Identify which cell holds the provided text, then report its [X, Y] central coordinate. 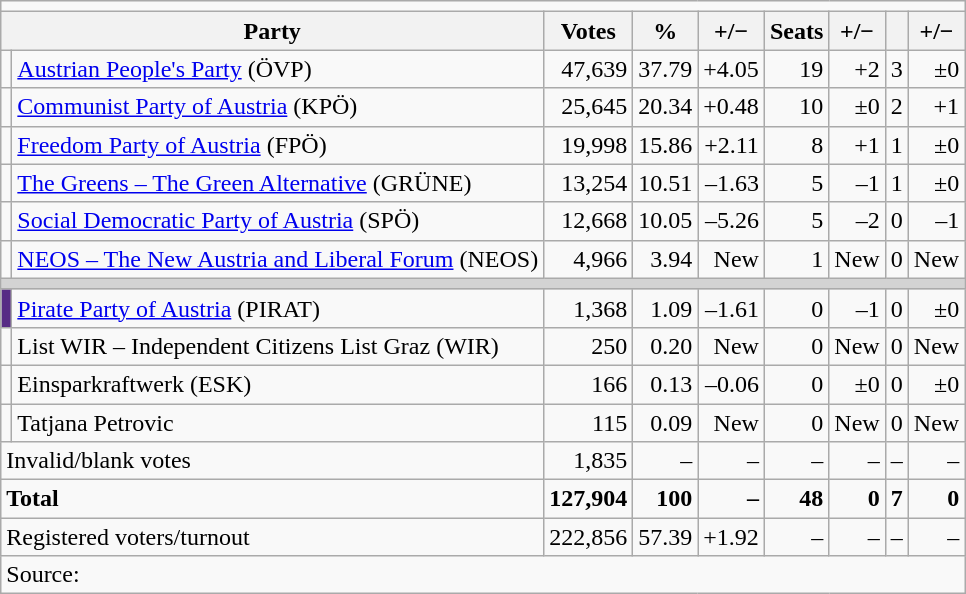
166 [588, 384]
0.13 [666, 384]
1.09 [666, 308]
48 [796, 499]
–1.61 [732, 308]
3.94 [666, 259]
15.86 [666, 145]
7 [896, 499]
10 [796, 107]
+1.92 [732, 537]
13,254 [588, 183]
1,835 [588, 461]
250 [588, 346]
Party [272, 31]
100 [666, 499]
19,998 [588, 145]
Registered voters/turnout [272, 537]
10.05 [666, 221]
+2 [857, 69]
Einsparkraftwerk (ESK) [278, 384]
+2.11 [732, 145]
–5.26 [732, 221]
NEOS – The New Austria and Liberal Forum (NEOS) [278, 259]
Communist Party of Austria (KPÖ) [278, 107]
8 [796, 145]
3 [896, 69]
10.51 [666, 183]
Source: [483, 575]
2 [896, 107]
115 [588, 423]
–2 [857, 221]
0.20 [666, 346]
1,368 [588, 308]
Invalid/blank votes [272, 461]
4,966 [588, 259]
37.79 [666, 69]
127,904 [588, 499]
0.09 [666, 423]
Votes [588, 31]
Seats [796, 31]
Freedom Party of Austria (FPÖ) [278, 145]
Austrian People's Party (ÖVP) [278, 69]
57.39 [666, 537]
–0.06 [732, 384]
222,856 [588, 537]
Pirate Party of Austria (PIRAT) [278, 308]
–1.63 [732, 183]
12,668 [588, 221]
Tatjana Petrovic [278, 423]
The Greens – The Green Alternative (GRÜNE) [278, 183]
+4.05 [732, 69]
List WIR – Independent Citizens List Graz (WIR) [278, 346]
20.34 [666, 107]
Social Democratic Party of Austria (SPÖ) [278, 221]
Total [272, 499]
19 [796, 69]
% [666, 31]
25,645 [588, 107]
47,639 [588, 69]
+0.48 [732, 107]
